Find where the given text appears and provide that cell's center as [X, Y] coordinate. 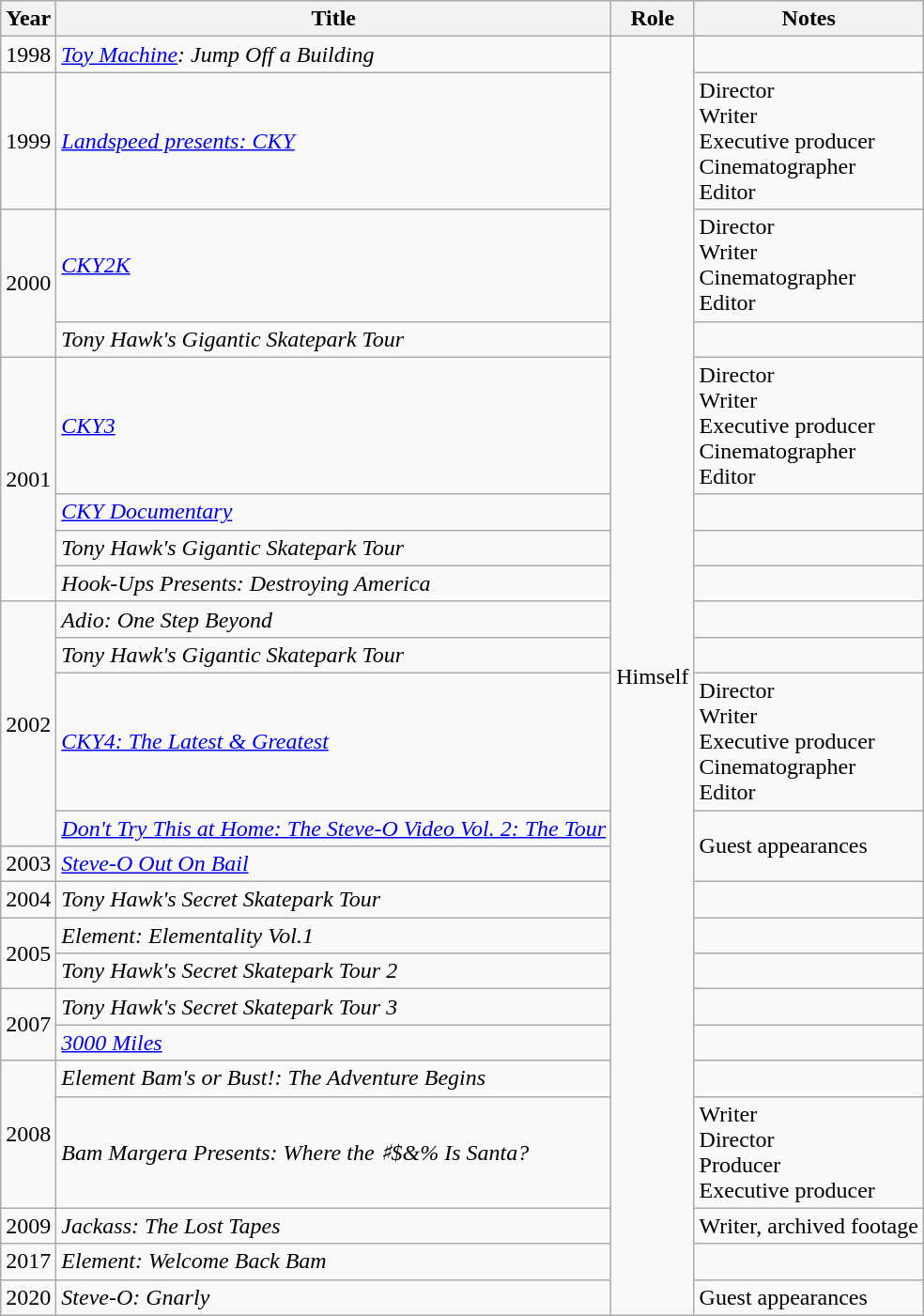
CKY Documentary [334, 512]
2000 [28, 284]
CKY4: The Latest & Greatest [334, 741]
2007 [28, 1025]
CKY2K [334, 265]
Adio: One Step Beyond [334, 619]
3000 Miles [334, 1043]
2004 [28, 900]
Hook-Ups Presents: Destroying America [334, 583]
1999 [28, 141]
2008 [28, 1135]
2020 [28, 1297]
CKY3 [334, 426]
Himself [653, 676]
Toy Machine: Jump Off a Building [334, 54]
DirectorWriterCinematographerEditor [808, 265]
Writer, archived footage [808, 1226]
2002 [28, 723]
Jackass: The Lost Tapes [334, 1226]
Steve-O: Gnarly [334, 1297]
Title [334, 19]
1998 [28, 54]
Element: Welcome Back Bam [334, 1262]
Role [653, 19]
Landspeed presents: CKY [334, 141]
Tony Hawk's Secret Skatepark Tour [334, 900]
WriterDirectorProducerExecutive producer [808, 1152]
Element Bam's or Bust!: The Adventure Begins [334, 1078]
2009 [28, 1226]
Tony Hawk's Secret Skatepark Tour 3 [334, 1007]
2001 [28, 479]
Don't Try This at Home: The Steve-O Video Vol. 2: The Tour [334, 828]
2017 [28, 1262]
2003 [28, 864]
Steve-O Out On Bail [334, 864]
Element: Elementality Vol.1 [334, 936]
Bam Margera Presents: Where the ♯$&% Is Santa? [334, 1152]
2005 [28, 953]
Notes [808, 19]
Tony Hawk's Secret Skatepark Tour 2 [334, 971]
Year [28, 19]
